Locate the cell with the specified text and output its (x, y) center coordinate. 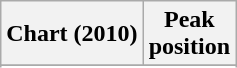
Chart (2010) (72, 34)
Peakposition (189, 34)
